For the text-containing cell, return its midpoint in [X, Y] coordinate format. 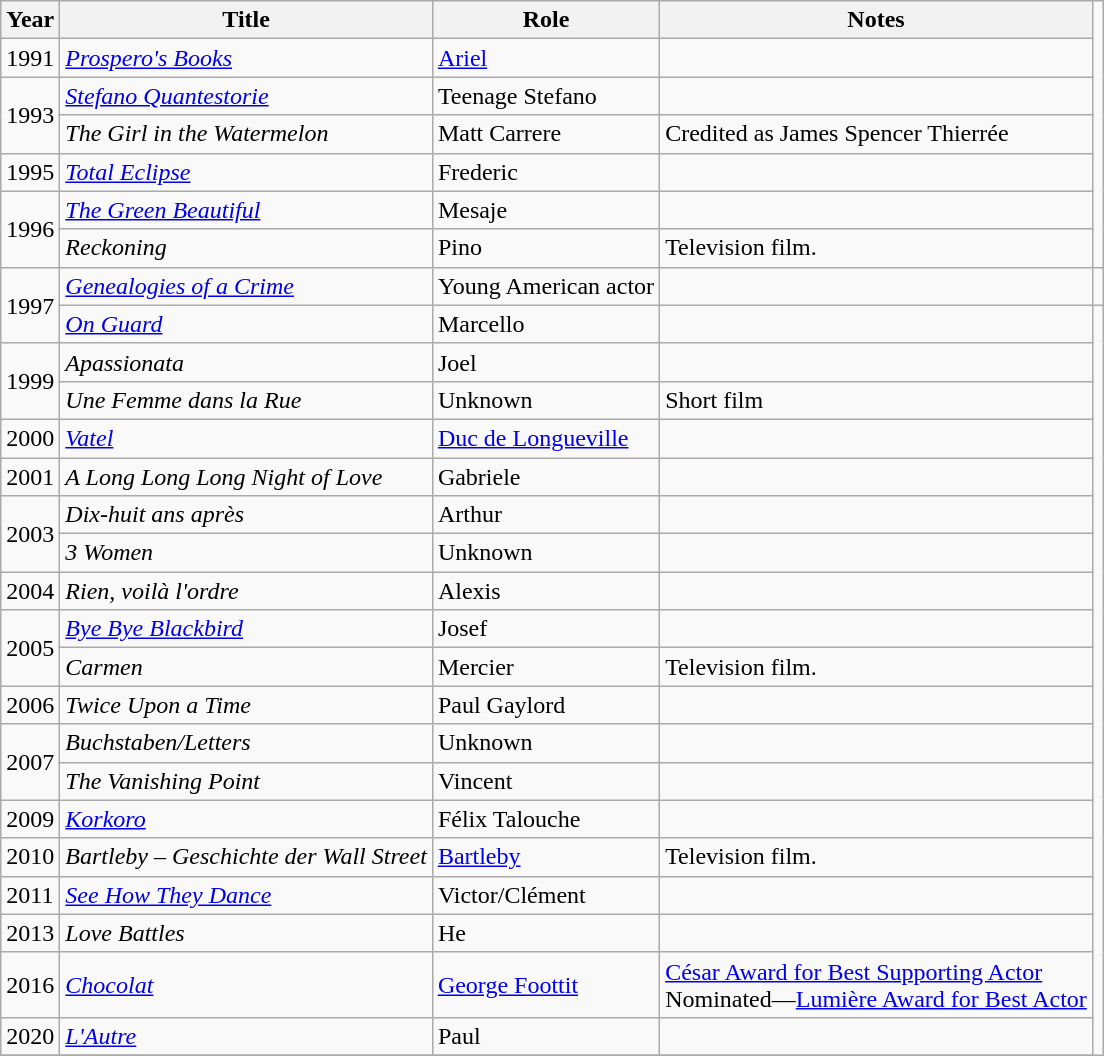
2005 [30, 648]
Matt Carrere [546, 134]
The Green Beautiful [246, 210]
Victor/Clément [546, 895]
Bye Bye Blackbird [246, 629]
3 Women [246, 553]
Joel [546, 362]
1991 [30, 58]
Vatel [246, 438]
Love Battles [246, 933]
1997 [30, 305]
2006 [30, 705]
Role [546, 20]
Reckoning [246, 248]
2004 [30, 591]
Carmen [246, 667]
Buchstaben/Letters [246, 743]
2013 [30, 933]
Mercier [546, 667]
Ariel [546, 58]
2009 [30, 819]
Arthur [546, 515]
Duc de Longueville [546, 438]
2020 [30, 1036]
2007 [30, 762]
Total Eclipse [246, 172]
2003 [30, 534]
Bartleby [546, 857]
2016 [30, 984]
Apassionata [246, 362]
Stefano Quantestorie [246, 96]
Rien, voilà l'ordre [246, 591]
Teenage Stefano [546, 96]
2000 [30, 438]
Title [246, 20]
Vincent [546, 781]
Young American actor [546, 286]
Pino [546, 248]
2010 [30, 857]
Félix Talouche [546, 819]
Korkoro [246, 819]
George Foottit [546, 984]
Prospero's Books [246, 58]
Alexis [546, 591]
1993 [30, 115]
Year [30, 20]
2011 [30, 895]
He [546, 933]
Une Femme dans la Rue [246, 400]
The Girl in the Watermelon [246, 134]
1995 [30, 172]
Frederic [546, 172]
Notes [876, 20]
A Long Long Long Night of Love [246, 477]
Twice Upon a Time [246, 705]
2001 [30, 477]
Gabriele [546, 477]
On Guard [246, 324]
1996 [30, 229]
Bartleby – Geschichte der Wall Street [246, 857]
Credited as James Spencer Thierrée [876, 134]
César Award for Best Supporting ActorNominated—Lumière Award for Best Actor [876, 984]
Dix-huit ans après [246, 515]
L'Autre [246, 1036]
The Vanishing Point [246, 781]
Paul [546, 1036]
Mesaje [546, 210]
Chocolat [246, 984]
Josef [546, 629]
Genealogies of a Crime [246, 286]
See How They Dance [246, 895]
Marcello [546, 324]
1999 [30, 381]
Short film [876, 400]
Paul Gaylord [546, 705]
